Return the (X, Y) coordinate for the center point of the cell that contains the specified text.  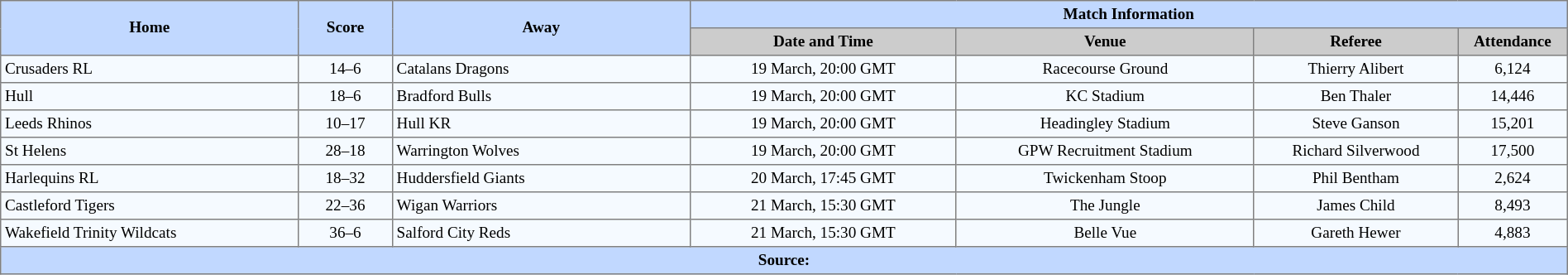
Referee (1355, 41)
St Helens (150, 151)
Bradford Bulls (541, 96)
Catalans Dragons (541, 70)
Headingley Stadium (1105, 124)
8,493 (1513, 205)
Warrington Wolves (541, 151)
18–32 (346, 179)
Venue (1105, 41)
Date and Time (823, 41)
Huddersfield Giants (541, 179)
10–17 (346, 124)
Belle Vue (1105, 234)
28–18 (346, 151)
17,500 (1513, 151)
20 March, 17:45 GMT (823, 179)
KC Stadium (1105, 96)
15,201 (1513, 124)
18–6 (346, 96)
14–6 (346, 70)
Hull KR (541, 124)
Twickenham Stoop (1105, 179)
The Jungle (1105, 205)
Crusaders RL (150, 70)
GPW Recruitment Stadium (1105, 151)
Wigan Warriors (541, 205)
Richard Silverwood (1355, 151)
Thierry Alibert (1355, 70)
Leeds Rhinos (150, 124)
2,624 (1513, 179)
Attendance (1513, 41)
Castleford Tigers (150, 205)
Gareth Hewer (1355, 234)
Salford City Reds (541, 234)
Match Information (1128, 15)
6,124 (1513, 70)
Away (541, 28)
Racecourse Ground (1105, 70)
Ben Thaler (1355, 96)
Harlequins RL (150, 179)
Hull (150, 96)
Phil Bentham (1355, 179)
36–6 (346, 234)
Home (150, 28)
Wakefield Trinity Wildcats (150, 234)
22–36 (346, 205)
Source: (784, 260)
4,883 (1513, 234)
Score (346, 28)
14,446 (1513, 96)
James Child (1355, 205)
Steve Ganson (1355, 124)
